Extract the (x, y) coordinate from the center of the cell holding the provided text.  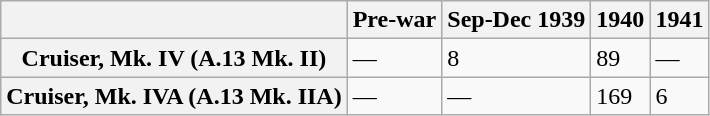
Sep-Dec 1939 (516, 20)
Cruiser, Mk. IVA (A.13 Mk. IIA) (174, 96)
Pre-war (394, 20)
Cruiser, Mk. IV (A.13 Mk. II) (174, 58)
169 (620, 96)
1940 (620, 20)
89 (620, 58)
8 (516, 58)
1941 (680, 20)
6 (680, 96)
